For the text-containing cell, return its midpoint in [x, y] coordinate format. 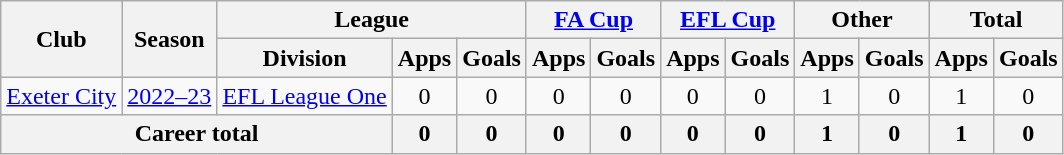
Season [170, 39]
EFL League One [304, 96]
2022–23 [170, 96]
EFL Cup [728, 20]
FA Cup [593, 20]
Career total [197, 134]
Other [862, 20]
Exeter City [62, 96]
League [372, 20]
Division [304, 58]
Total [996, 20]
Club [62, 39]
